Output the [x, y] coordinate of the center of the cell containing the given text.  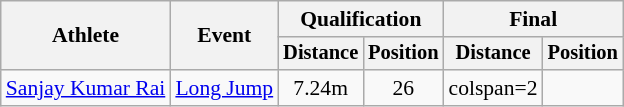
Athlete [86, 36]
26 [403, 88]
Sanjay Kumar Rai [86, 88]
Qualification [360, 19]
colspan=2 [492, 88]
Event [224, 36]
Final [532, 19]
7.24m [320, 88]
Long Jump [224, 88]
